Pinpoint the cell where the given text exists, returning its [X, Y] midpoint coordinate. 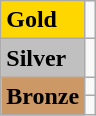
Bronze [43, 96]
Gold [43, 20]
Silver [43, 58]
